Output the (x, y) coordinate of the center of the cell containing the given text.  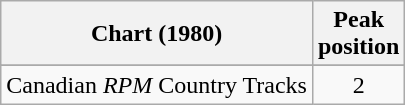
2 (358, 85)
Chart (1980) (157, 34)
Peakposition (358, 34)
Canadian RPM Country Tracks (157, 85)
